For the text-containing cell, return its midpoint in (x, y) coordinate format. 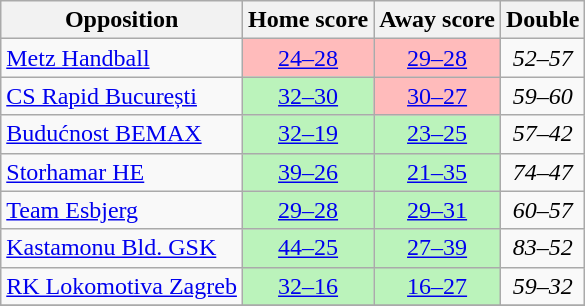
60–57 (543, 210)
23–25 (438, 134)
74–47 (543, 172)
Budućnost BEMAX (122, 134)
Opposition (122, 20)
59–32 (543, 286)
Team Esbjerg (122, 210)
21–35 (438, 172)
83–52 (543, 248)
Double (543, 20)
CS Rapid București (122, 96)
52–57 (543, 58)
Storhamar HE (122, 172)
39–26 (308, 172)
Kastamonu Bld. GSK (122, 248)
27–39 (438, 248)
32–30 (308, 96)
Away score (438, 20)
32–19 (308, 134)
57–42 (543, 134)
44–25 (308, 248)
Metz Handball (122, 58)
RK Lokomotiva Zagreb (122, 286)
16–27 (438, 286)
32–16 (308, 286)
24–28 (308, 58)
Home score (308, 20)
59–60 (543, 96)
30–27 (438, 96)
29–31 (438, 210)
